Search for the cell housing the specified text and yield its (X, Y) center coordinate. 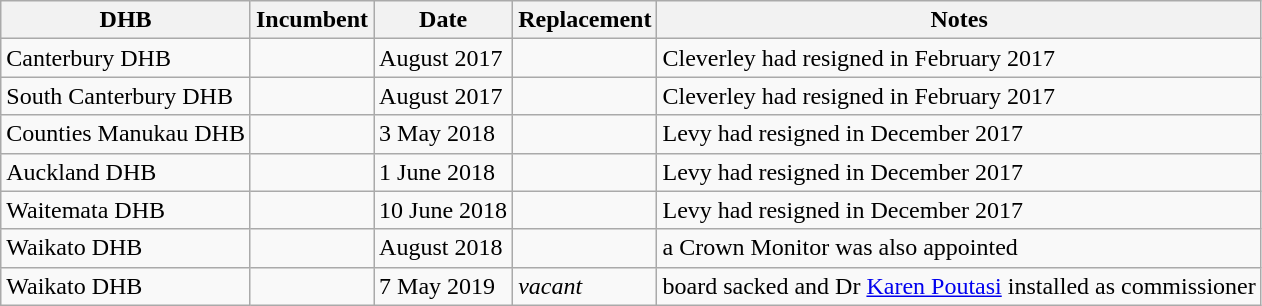
Replacement (585, 20)
August 2018 (444, 248)
Notes (959, 20)
a Crown Monitor was also appointed (959, 248)
3 May 2018 (444, 134)
vacant (585, 286)
South Canterbury DHB (126, 96)
board sacked and Dr Karen Poutasi installed as commissioner (959, 286)
7 May 2019 (444, 286)
Date (444, 20)
Waitemata DHB (126, 210)
Counties Manukau DHB (126, 134)
Auckland DHB (126, 172)
10 June 2018 (444, 210)
DHB (126, 20)
1 June 2018 (444, 172)
Incumbent (312, 20)
Canterbury DHB (126, 58)
